From the cell containing the given text, extract its center point as [X, Y] coordinate. 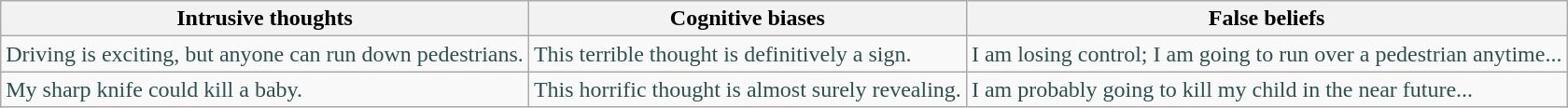
This horrific thought is almost surely revealing. [747, 89]
Intrusive thoughts [265, 19]
This terrible thought is definitively a sign. [747, 54]
My sharp knife could kill a baby. [265, 89]
Cognitive biases [747, 19]
False beliefs [1267, 19]
I am probably going to kill my child in the near future... [1267, 89]
Driving is exciting, but anyone can run down pedestrians. [265, 54]
I am losing control; I am going to run over a pedestrian anytime... [1267, 54]
